Output the (x, y) coordinate of the center of the cell containing the given text.  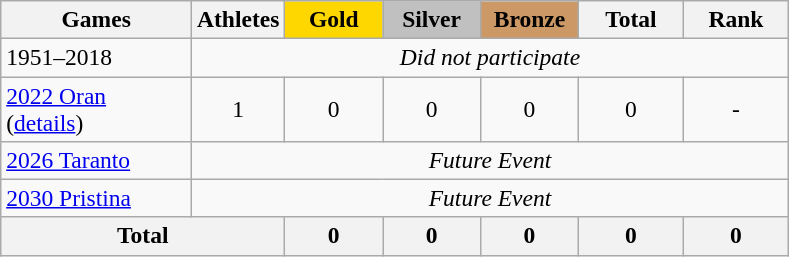
Athletes (238, 19)
- (736, 108)
2022 Oran (details) (96, 108)
Games (96, 19)
Bronze (530, 19)
2026 Taranto (96, 160)
Silver (432, 19)
Rank (736, 19)
1951–2018 (96, 57)
1 (238, 108)
Did not participate (490, 57)
Gold (334, 19)
2030 Pristina (96, 198)
